Identify which cell holds the provided text, then report its (X, Y) central coordinate. 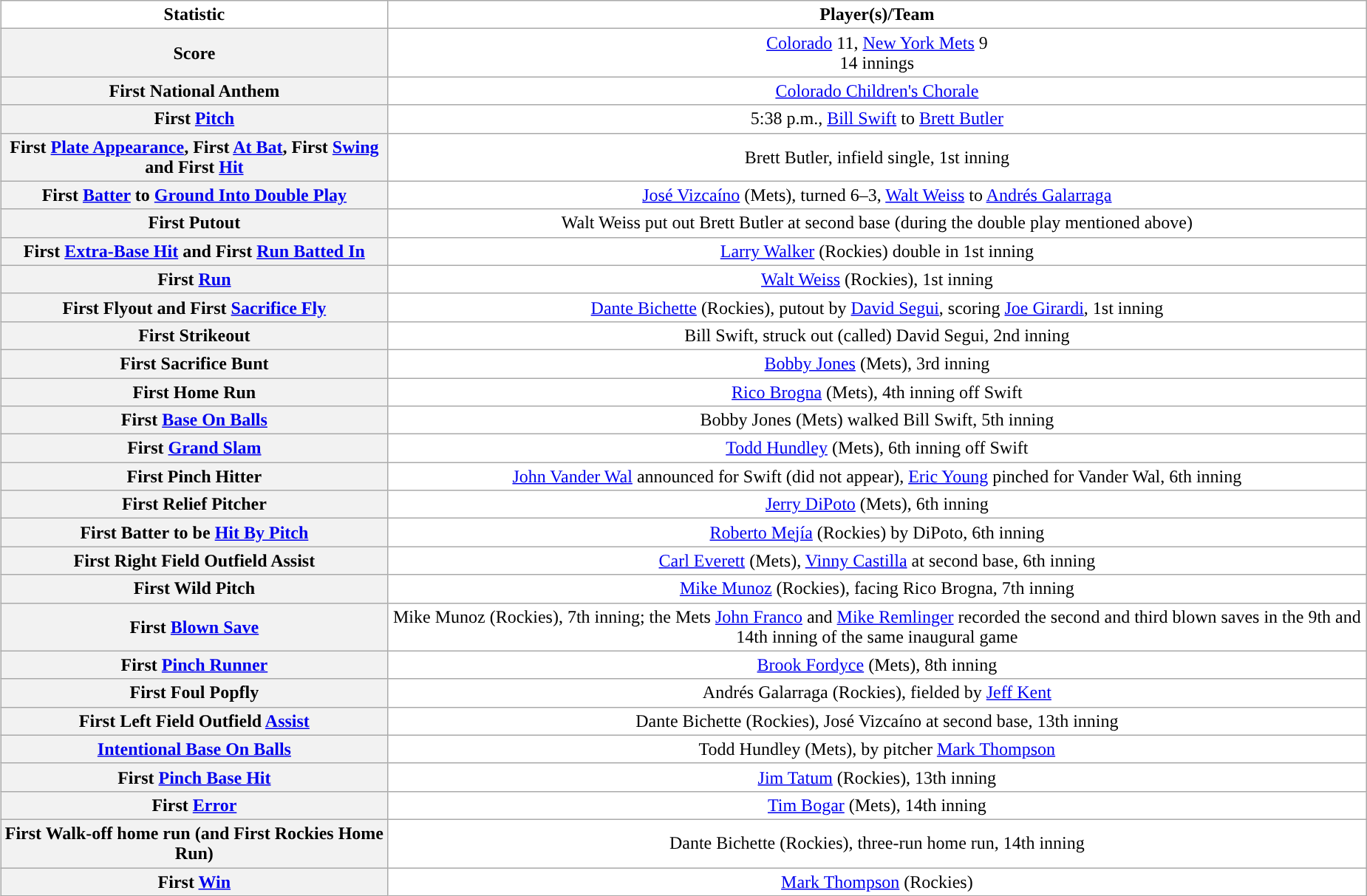
First Pinch Base Hit (194, 777)
Statistic (194, 15)
Bill Swift, struck out (called) David Segui, 2nd inning (876, 335)
First National Anthem (194, 91)
First Pitch (194, 119)
Jerry DiPoto (Mets), 6th inning (876, 505)
First Batter to be Hit By Pitch (194, 533)
Todd Hundley (Mets), 6th inning off Swift (876, 448)
Colorado Children's Chorale (876, 91)
5:38 p.m., Bill Swift to Brett Butler (876, 119)
Mark Thompson (Rockies) (876, 881)
Dante Bichette (Rockies), putout by David Segui, scoring Joe Girardi, 1st inning (876, 307)
First Putout (194, 223)
Dante Bichette (Rockies), José Vizcaíno at second base, 13th inning (876, 721)
Rico Brogna (Mets), 4th inning off Swift (876, 392)
First Plate Appearance, First At Bat, First Swing and First Hit (194, 157)
First Right Field Outfield Assist (194, 561)
Bobby Jones (Mets), 3rd inning (876, 363)
First Grand Slam (194, 448)
Colorado 11, New York Mets 914 innings (876, 53)
First Flyout and First Sacrifice Fly (194, 307)
First Extra-Base Hit and First Run Batted In (194, 251)
Dante Bichette (Rockies), three-run home run, 14th inning (876, 844)
First Walk-off home run (and First Rockies Home Run) (194, 844)
Walt Weiss put out Brett Butler at second base (during the double play mentioned above) (876, 223)
José Vizcaíno (Mets), turned 6–3, Walt Weiss to Andrés Galarraga (876, 195)
Roberto Mejía (Rockies) by DiPoto, 6th inning (876, 533)
First Strikeout (194, 335)
Bobby Jones (Mets) walked Bill Swift, 5th inning (876, 420)
First Blown Save (194, 626)
Score (194, 53)
First Home Run (194, 392)
First Error (194, 805)
Andrés Galarraga (Rockies), fielded by Jeff Kent (876, 693)
First Batter to Ground Into Double Play (194, 195)
First Run (194, 279)
Brett Butler, infield single, 1st inning (876, 157)
First Foul Popfly (194, 693)
Jim Tatum (Rockies), 13th inning (876, 777)
First Pinch Hitter (194, 476)
First Base On Balls (194, 420)
First Sacrifice Bunt (194, 363)
Mike Munoz (Rockies), facing Rico Brogna, 7th inning (876, 589)
Brook Fordyce (Mets), 8th inning (876, 665)
Player(s)/Team (876, 15)
Tim Bogar (Mets), 14th inning (876, 805)
Intentional Base On Balls (194, 749)
First Relief Pitcher (194, 505)
Larry Walker (Rockies) double in 1st inning (876, 251)
First Left Field Outfield Assist (194, 721)
Carl Everett (Mets), Vinny Castilla at second base, 6th inning (876, 561)
First Pinch Runner (194, 665)
First Win (194, 881)
Walt Weiss (Rockies), 1st inning (876, 279)
First Wild Pitch (194, 589)
Todd Hundley (Mets), by pitcher Mark Thompson (876, 749)
John Vander Wal announced for Swift (did not appear), Eric Young pinched for Vander Wal, 6th inning (876, 476)
